Pinpoint the cell where the given text exists, returning its [X, Y] midpoint coordinate. 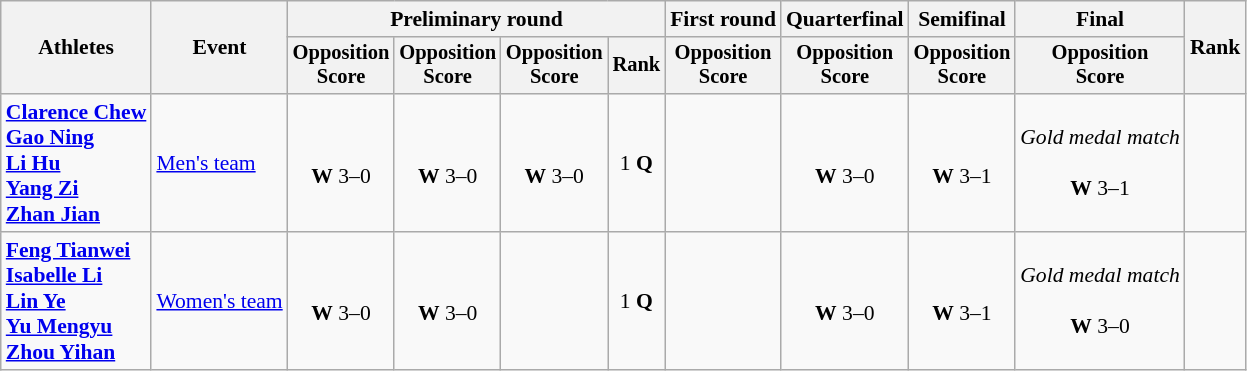
Event [219, 48]
Gold medal matchW 3–0 [1100, 301]
Men's team [219, 163]
Quarterfinal [845, 19]
Clarence ChewGao NingLi HuYang ZiZhan Jian [76, 163]
Final [1100, 19]
Women's team [219, 301]
Gold medal matchW 3–1 [1100, 163]
First round [723, 19]
Semifinal [962, 19]
Feng TianweiIsabelle LiLin YeYu MengyuZhou Yihan [76, 301]
Preliminary round [476, 19]
Athletes [76, 48]
